For the text-containing cell, return its midpoint in (X, Y) coordinate format. 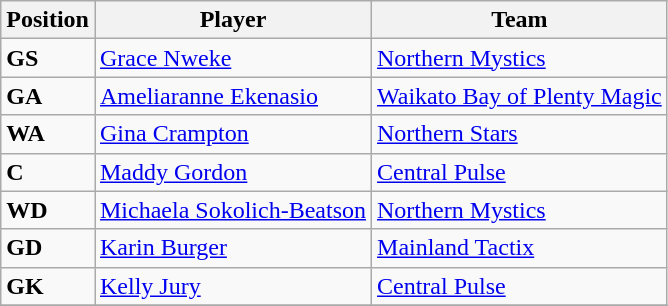
GA (48, 96)
WA (48, 134)
Karin Burger (232, 248)
Player (232, 20)
Maddy Gordon (232, 172)
GD (48, 248)
Grace Nweke (232, 58)
GK (48, 286)
Mainland Tactix (520, 248)
GS (48, 58)
Waikato Bay of Plenty Magic (520, 96)
Ameliaranne Ekenasio (232, 96)
Michaela Sokolich-Beatson (232, 210)
Position (48, 20)
Northern Stars (520, 134)
WD (48, 210)
Kelly Jury (232, 286)
Gina Crampton (232, 134)
C (48, 172)
Team (520, 20)
